Extract the (x, y) coordinate from the center of the cell holding the provided text.  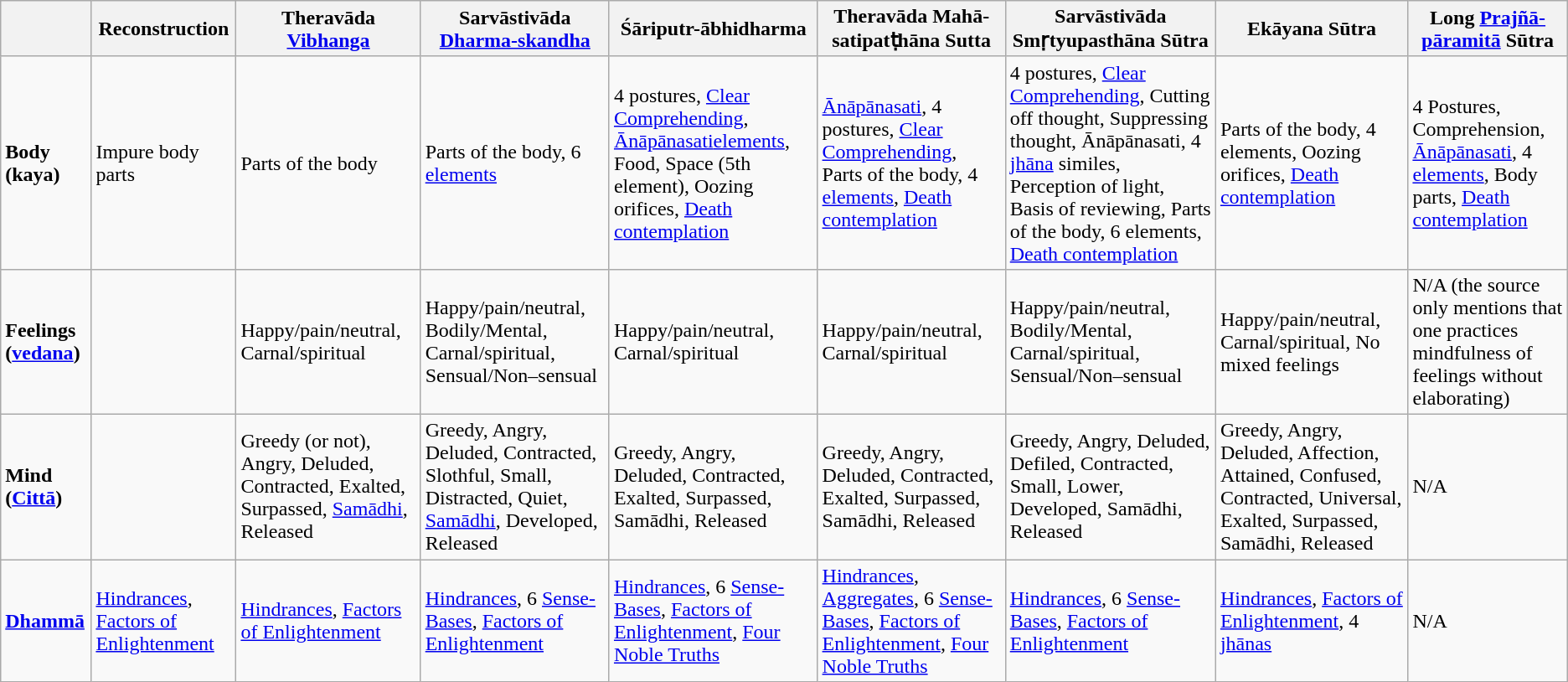
Body (kaya) (46, 163)
Parts of the body, 4 elements, Oozing orifices, Death contemplation (1312, 163)
Ānāpānasati, 4 postures, Clear Comprehending, Parts of the body, 4 elements, Death contemplation (911, 163)
Greedy, Angry, Deluded, Defiled, Contracted, Small, Lower, Developed, Samādhi, Released (1111, 486)
Mind (Cittā) (46, 486)
Greedy (or not), Angry, Deluded, Contracted, Exalted, Surpassed, Samādhi, Released (328, 486)
4 postures, Clear Comprehending, Ānāpānasatielements, Food, Space (5th element), Oozing orifices, Death contemplation (714, 163)
Hindrances, Factors of Enlightenment, 4 jhānas (1312, 621)
Sarvāstivāda Smṛtyupasthāna Sūtra (1111, 28)
N/A (the source only mentions that one practices mindfulness of feelings without elaborating) (1488, 342)
Theravāda Mahā-satipatṭhāna Sutta (911, 28)
Happy/pain/neutral, Carnal/spiritual, No mixed feelings (1312, 342)
Greedy, Angry, Deluded, Affection, Attained, Confused, Contracted, Universal, Exalted, Surpassed, Samādhi, Released (1312, 486)
Long Prajñā-pāramitā Sūtra (1488, 28)
Dhammā (46, 621)
Hindrances, 6 Sense-Bases, Factors of Enlightenment, Four Noble Truths (714, 621)
Hindrances, Aggregates, 6 Sense-Bases, Factors of Enlightenment, Four Noble Truths (911, 621)
Impure body parts (164, 163)
Sarvāstivāda Dharma-skandha (514, 28)
Theravāda Vibhanga (328, 28)
Parts of the body (328, 163)
Reconstruction (164, 28)
Feelings (vedana) (46, 342)
4 Postures, Comprehension, Ānāpānasati, 4 elements, Body parts, Death contemplation (1488, 163)
Parts of the body, 6 elements (514, 163)
Śāriputr-ābhidharma (714, 28)
Ekāyana Sūtra (1312, 28)
Greedy, Angry, Deluded, Contracted, Slothful, Small, Distracted, Quiet, Samādhi, Developed, Released (514, 486)
